Identify which cell holds the provided text, then report its [x, y] central coordinate. 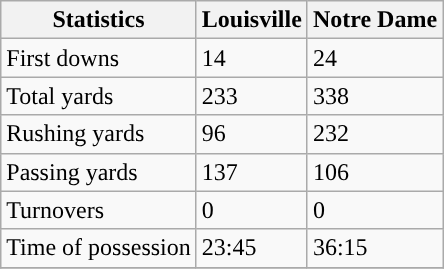
Total yards [99, 96]
Statistics [99, 20]
Notre Dame [374, 20]
First downs [99, 58]
14 [252, 58]
137 [252, 172]
338 [374, 96]
23:45 [252, 248]
36:15 [374, 248]
24 [374, 58]
Time of possession [99, 248]
Rushing yards [99, 134]
Turnovers [99, 210]
96 [252, 134]
233 [252, 96]
Passing yards [99, 172]
106 [374, 172]
Louisville [252, 20]
232 [374, 134]
